Search for the cell housing the specified text and yield its (X, Y) center coordinate. 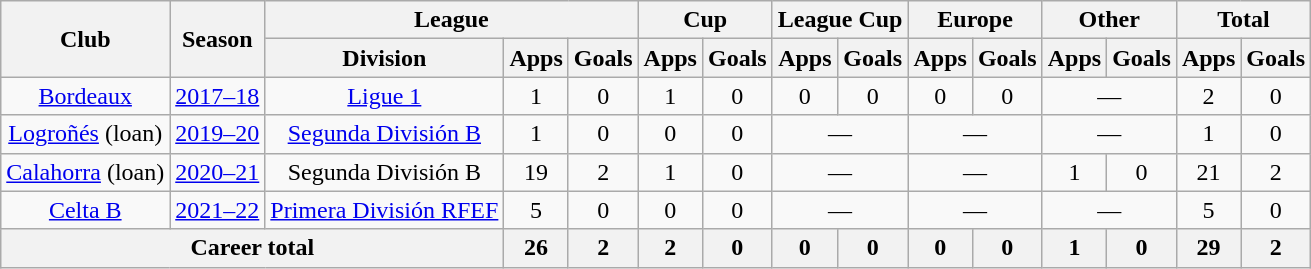
Calahorra (loan) (86, 172)
Europe (975, 20)
Cup (705, 20)
League Cup (840, 20)
Career total (252, 248)
Other (1109, 20)
Bordeaux (86, 96)
Ligue 1 (384, 96)
Primera División RFEF (384, 210)
Season (218, 39)
League (452, 20)
Logroñés (loan) (86, 134)
Division (384, 58)
Celta B (86, 210)
2019–20 (218, 134)
Club (86, 39)
19 (536, 172)
21 (1208, 172)
29 (1208, 248)
2017–18 (218, 96)
26 (536, 248)
2020–21 (218, 172)
Total (1243, 20)
2021–22 (218, 210)
